From the cell containing the given text, extract its center point as [X, Y] coordinate. 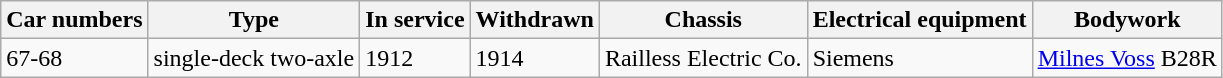
single-deck two-axle [254, 58]
Railless Electric Co. [703, 58]
Type [254, 20]
Electrical equipment [920, 20]
Chassis [703, 20]
Milnes Voss B28R [1127, 58]
1912 [415, 58]
1914 [534, 58]
67-68 [74, 58]
Siemens [920, 58]
Car numbers [74, 20]
Withdrawn [534, 20]
Bodywork [1127, 20]
In service [415, 20]
